Identify which cell holds the provided text, then report its (x, y) central coordinate. 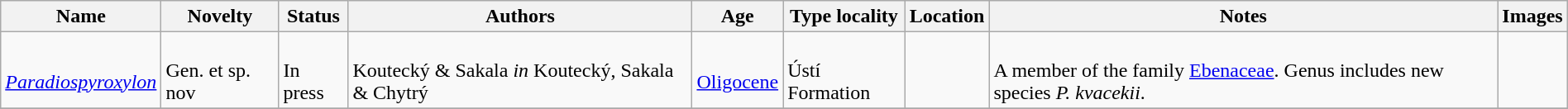
Ústí Formation (844, 70)
Novelty (220, 17)
Status (313, 17)
Age (738, 17)
Authors (520, 17)
Gen. et sp. nov (220, 70)
Location (947, 17)
Paradiospyroxylon (81, 70)
In press (313, 70)
Notes (1244, 17)
Oligocene (738, 70)
Name (81, 17)
Type locality (844, 17)
Koutecký & Sakala in Koutecký, Sakala & Chytrý (520, 70)
A member of the family Ebenaceae. Genus includes new species P. kvacekii. (1244, 70)
Images (1532, 17)
